Provide the (X, Y) coordinate of the cell's center where the given text is located.  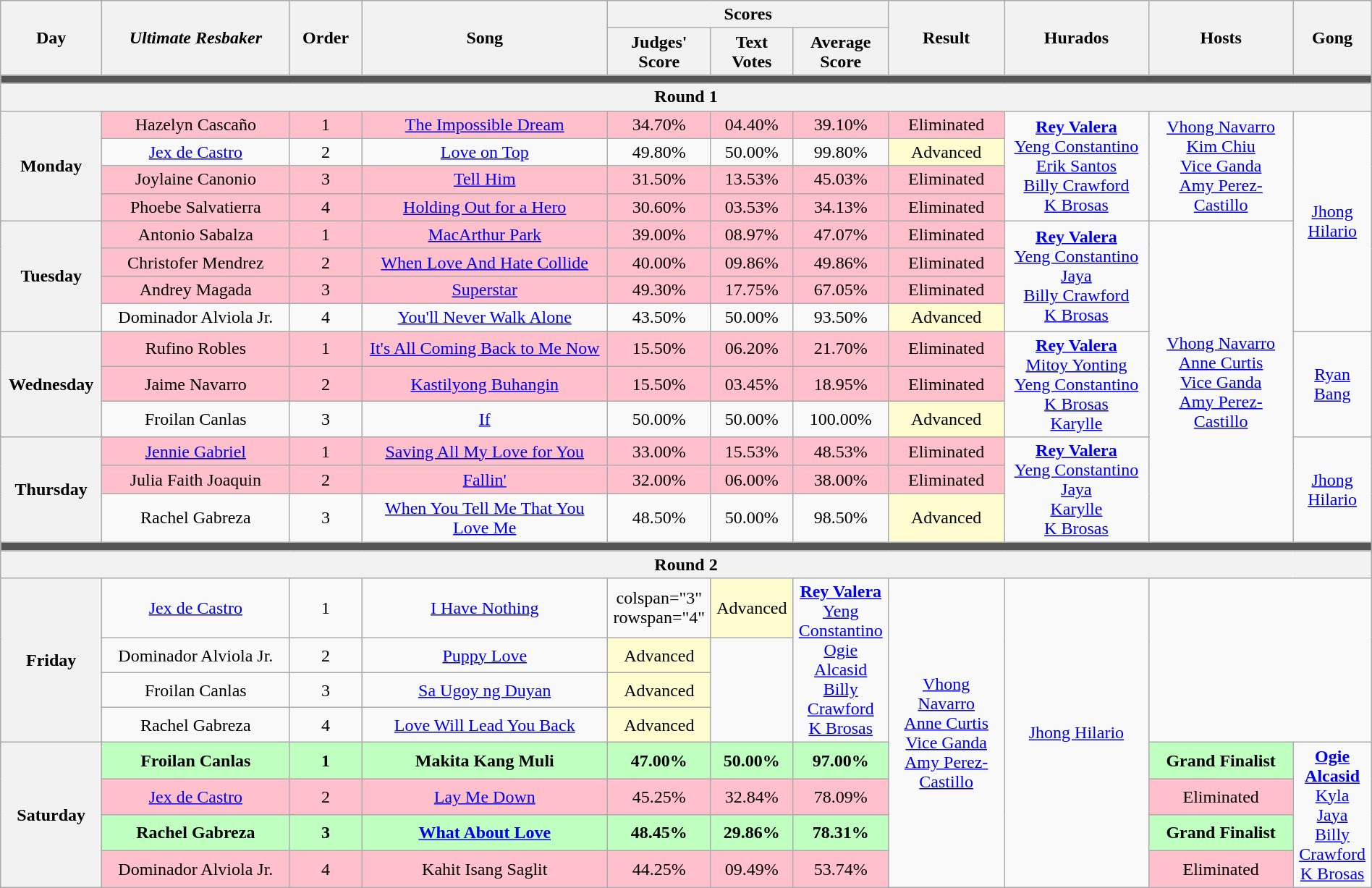
Superstar (485, 289)
34.70% (659, 124)
Hurados (1077, 38)
30.60% (659, 207)
Round 2 (686, 564)
Rey ValeraMitoy YontingYeng ConstantinoK BrosasKarylle (1077, 384)
Makita Kang Muli (485, 761)
Average Score (841, 52)
Day (51, 38)
98.50% (841, 518)
Julia Faith Joaquin (196, 479)
Tuesday (51, 276)
Result (947, 38)
09.86% (751, 262)
Jennie Gabriel (196, 452)
15.53% (751, 452)
93.50% (841, 317)
Friday (51, 660)
21.70% (841, 349)
32.84% (751, 797)
39.00% (659, 234)
Hazelyn Cascaño (196, 124)
44.25% (659, 869)
colspan="3" rowspan="4" (659, 608)
Andrey Magada (196, 289)
Rufino Robles (196, 349)
03.45% (751, 384)
08.97% (751, 234)
33.00% (659, 452)
Lay Me Down (485, 797)
48.53% (841, 452)
Fallin' (485, 479)
When You Tell Me That You Love Me (485, 518)
78.31% (841, 833)
Song (485, 38)
MacArthur Park (485, 234)
43.50% (659, 317)
It's All Coming Back to Me Now (485, 349)
47.00% (659, 761)
Love on Top (485, 152)
Rey ValeraYeng ConstantinoJayaKarylleK Brosas (1077, 490)
100.00% (841, 420)
Tell Him (485, 179)
Order (326, 38)
06.00% (751, 479)
09.49% (751, 869)
Ultimate Resbaker (196, 38)
Vhong NavarroKim ChiuVice GandaAmy Perez-Castillo (1221, 166)
Puppy Love (485, 655)
Rey ValeraYeng ConstantinoErik SantosBilly CrawfordK Brosas (1077, 166)
Rey ValeraYeng ConstantinoJayaBilly CrawfordK Brosas (1077, 276)
Antonio Sabalza (196, 234)
99.80% (841, 152)
When Love And Hate Collide (485, 262)
Jaime Navarro (196, 384)
48.45% (659, 833)
45.25% (659, 797)
40.00% (659, 262)
97.00% (841, 761)
03.53% (751, 207)
32.00% (659, 479)
Ryan Bang (1332, 384)
53.74% (841, 869)
Monday (51, 166)
Kahit Isang Saglit (485, 869)
Judges' Score (659, 52)
Holding Out for a Hero (485, 207)
Gong (1332, 38)
I Have Nothing (485, 608)
Phoebe Salvatierra (196, 207)
Hosts (1221, 38)
Wednesday (51, 384)
Thursday (51, 490)
Scores (748, 14)
Christofer Mendrez (196, 262)
29.86% (751, 833)
Saturday (51, 815)
48.50% (659, 518)
31.50% (659, 179)
You'll Never Walk Alone (485, 317)
Kastilyong Buhangin (485, 384)
17.75% (751, 289)
49.30% (659, 289)
39.10% (841, 124)
49.86% (841, 262)
13.53% (751, 179)
49.80% (659, 152)
What About Love (485, 833)
78.09% (841, 797)
The Impossible Dream (485, 124)
38.00% (841, 479)
Saving All My Love for You (485, 452)
06.20% (751, 349)
Love Will Lead You Back (485, 725)
04.40% (751, 124)
If (485, 420)
Joylaine Canonio (196, 179)
Ogie AlcasidKylaJayaBilly CrawfordK Brosas (1332, 815)
18.95% (841, 384)
Rey ValeraYeng ConstantinoOgie AlcasidBilly CrawfordK Brosas (841, 660)
45.03% (841, 179)
Round 1 (686, 97)
Sa Ugoy ng Duyan (485, 690)
47.07% (841, 234)
34.13% (841, 207)
67.05% (841, 289)
Text Votes (751, 52)
